Return the (x, y) coordinate for the center point of the cell that contains the specified text.  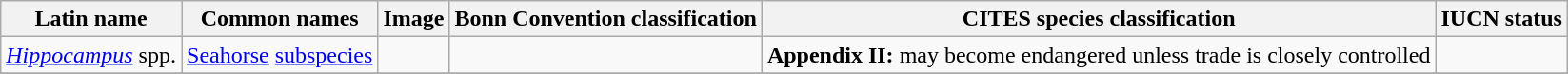
IUCN status (1501, 19)
Common names (279, 19)
CITES species classification (1099, 19)
Appendix II: may become endangered unless trade is closely controlled (1099, 55)
Hippocampus spp. (91, 55)
Bonn Convention classification (605, 19)
Seahorse subspecies (279, 55)
Image (413, 19)
Latin name (91, 19)
